Detect which cell encompasses the target text, then output its [x, y] center coordinate. 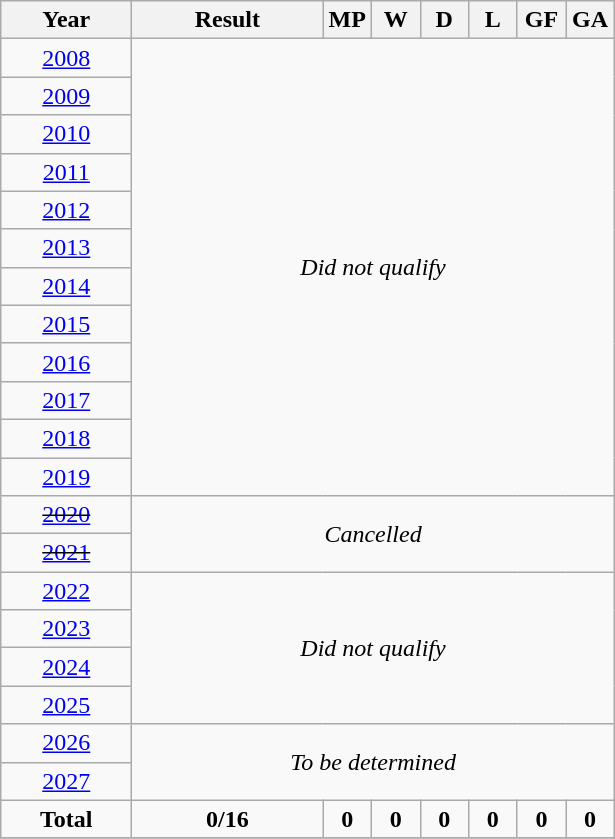
2010 [66, 134]
2009 [66, 96]
GA [590, 20]
2013 [66, 248]
L [494, 20]
2023 [66, 629]
D [444, 20]
2012 [66, 210]
Total [66, 819]
2016 [66, 362]
2024 [66, 667]
2022 [66, 591]
2026 [66, 743]
2018 [66, 438]
2020 [66, 515]
0/16 [228, 819]
Result [228, 20]
2027 [66, 781]
Year [66, 20]
Cancelled [373, 534]
2019 [66, 477]
2015 [66, 324]
2011 [66, 172]
2014 [66, 286]
W [396, 20]
2017 [66, 400]
2021 [66, 553]
MP [348, 20]
GF [542, 20]
2025 [66, 705]
2008 [66, 58]
To be determined [373, 762]
